Search for the cell housing the specified text and yield its (x, y) center coordinate. 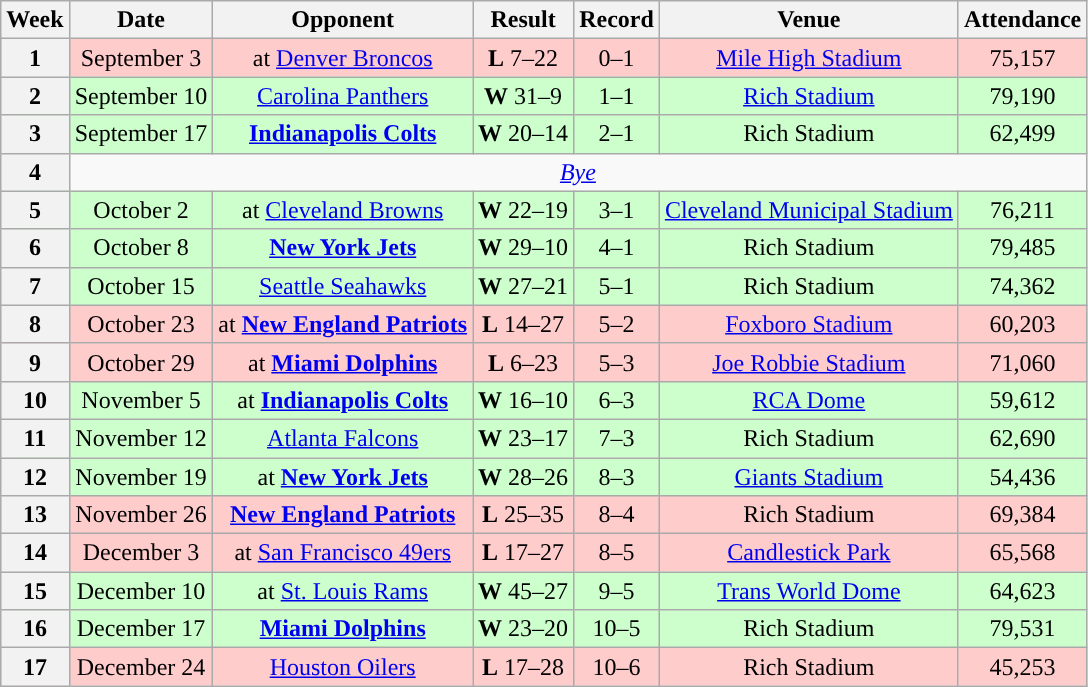
8–4 (617, 515)
at Denver Broncos (343, 58)
3–1 (617, 210)
W 28–26 (524, 477)
L 6–23 (524, 362)
6 (35, 248)
8–3 (617, 477)
7 (35, 286)
September 17 (141, 134)
71,060 (1022, 362)
1 (35, 58)
L 14–27 (524, 324)
64,623 (1022, 591)
at San Francisco 49ers (343, 553)
76,211 (1022, 210)
8–5 (617, 553)
5–3 (617, 362)
45,253 (1022, 667)
September 10 (141, 96)
12 (35, 477)
W 22–19 (524, 210)
13 (35, 515)
5 (35, 210)
7–3 (617, 438)
W 20–14 (524, 134)
2 (35, 96)
62,690 (1022, 438)
5–1 (617, 286)
Houston Oilers (343, 667)
W 27–21 (524, 286)
W 45–27 (524, 591)
Miami Dolphins (343, 629)
3 (35, 134)
4 (35, 172)
October 2 (141, 210)
New York Jets (343, 248)
December 17 (141, 629)
16 (35, 629)
2–1 (617, 134)
October 29 (141, 362)
at Cleveland Browns (343, 210)
4–1 (617, 248)
December 24 (141, 667)
17 (35, 667)
11 (35, 438)
62,499 (1022, 134)
November 5 (141, 400)
0–1 (617, 58)
6–3 (617, 400)
54,436 (1022, 477)
November 12 (141, 438)
RCA Dome (808, 400)
69,384 (1022, 515)
at Indianapolis Colts (343, 400)
Record (617, 20)
December 10 (141, 591)
Trans World Dome (808, 591)
W 29–10 (524, 248)
1–1 (617, 96)
Result (524, 20)
at New York Jets (343, 477)
Joe Robbie Stadium (808, 362)
November 19 (141, 477)
L 25–35 (524, 515)
November 26 (141, 515)
Opponent (343, 20)
Venue (808, 20)
Candlestick Park (808, 553)
8 (35, 324)
Mile High Stadium (808, 58)
W 16–10 (524, 400)
Carolina Panthers (343, 96)
December 3 (141, 553)
10–5 (617, 629)
60,203 (1022, 324)
Indianapolis Colts (343, 134)
October 8 (141, 248)
79,531 (1022, 629)
Week (35, 20)
Bye (578, 172)
9–5 (617, 591)
Foxboro Stadium (808, 324)
Atlanta Falcons (343, 438)
Seattle Seahawks (343, 286)
74,362 (1022, 286)
10–6 (617, 667)
October 23 (141, 324)
9 (35, 362)
at St. Louis Rams (343, 591)
Cleveland Municipal Stadium (808, 210)
September 3 (141, 58)
at New England Patriots (343, 324)
W 31–9 (524, 96)
79,485 (1022, 248)
L 17–28 (524, 667)
15 (35, 591)
65,568 (1022, 553)
October 15 (141, 286)
Attendance (1022, 20)
59,612 (1022, 400)
L 7–22 (524, 58)
Giants Stadium (808, 477)
Date (141, 20)
5–2 (617, 324)
at Miami Dolphins (343, 362)
14 (35, 553)
W 23–17 (524, 438)
L 17–27 (524, 553)
W 23–20 (524, 629)
10 (35, 400)
New England Patriots (343, 515)
75,157 (1022, 58)
79,190 (1022, 96)
